Locate the cell with the specified text and output its [X, Y] center coordinate. 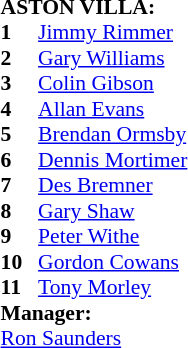
4 [20, 109]
2 [20, 58]
Gary Shaw [112, 211]
Colin Gibson [112, 83]
Gary Williams [112, 58]
5 [20, 135]
Brendan Ormsby [112, 135]
Peter Withe [112, 237]
9 [20, 237]
Manager: [94, 313]
10 [20, 262]
Jimmy Rimmer [112, 33]
Des Bremner [112, 185]
Dennis Mortimer [112, 160]
1 [20, 33]
Tony Morley [112, 287]
6 [20, 160]
11 [20, 287]
8 [20, 211]
3 [20, 83]
Allan Evans [112, 109]
Gordon Cowans [112, 262]
7 [20, 185]
